Search for the cell housing the specified text and yield its (x, y) center coordinate. 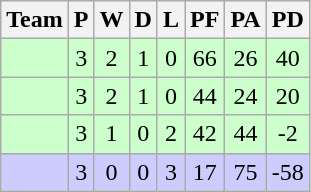
75 (246, 172)
L (170, 20)
PD (288, 20)
-2 (288, 134)
66 (205, 58)
17 (205, 172)
20 (288, 96)
PF (205, 20)
PA (246, 20)
W (112, 20)
-58 (288, 172)
Team (35, 20)
40 (288, 58)
42 (205, 134)
24 (246, 96)
26 (246, 58)
P (81, 20)
D (143, 20)
